Scan for the cell matching the given text and deliver its [X, Y] coordinate at center. 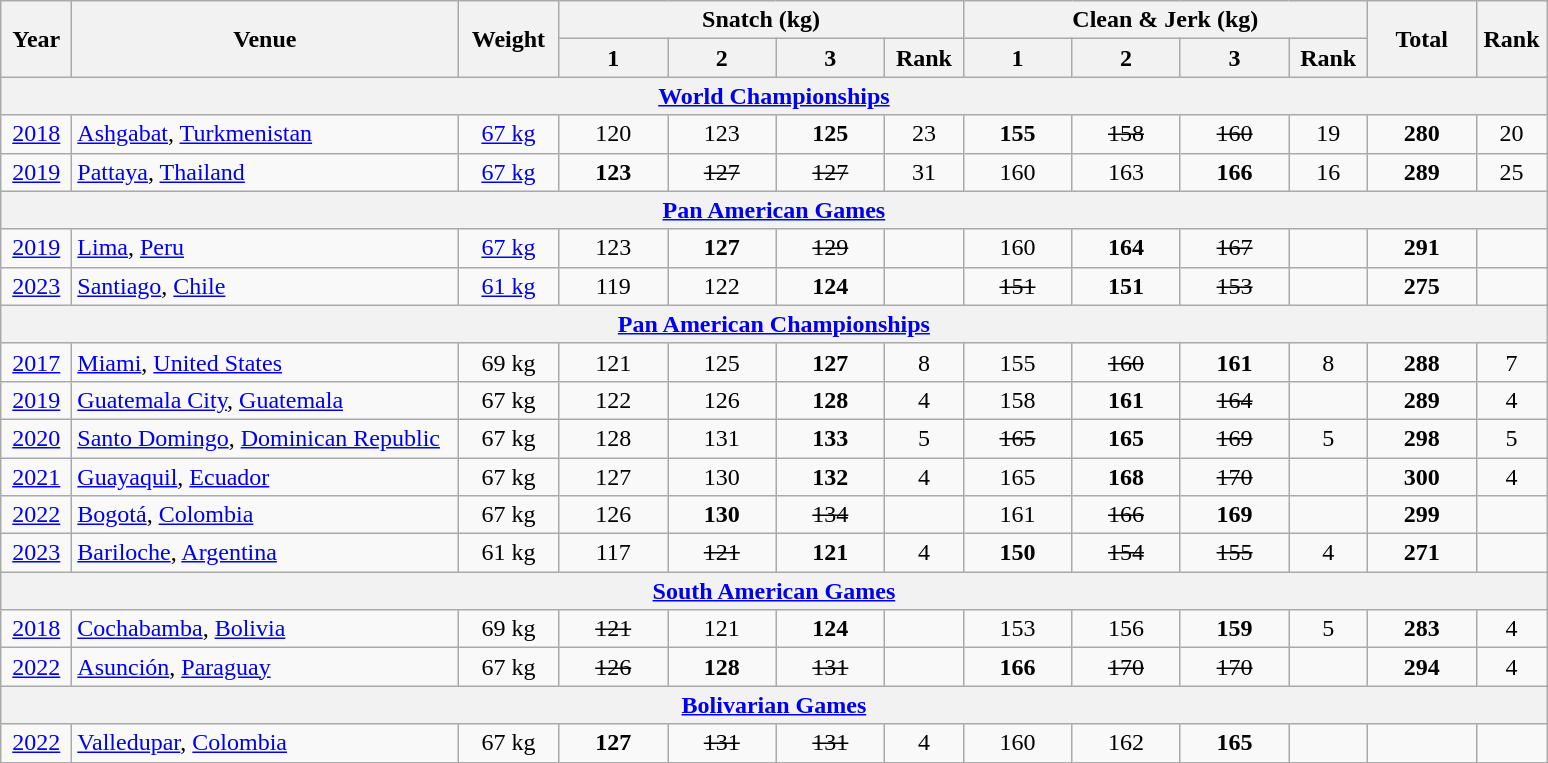
Bolivarian Games [774, 705]
Miami, United States [265, 362]
Year [36, 39]
132 [830, 477]
Valledupar, Colombia [265, 743]
271 [1422, 553]
31 [924, 172]
167 [1234, 248]
283 [1422, 629]
291 [1422, 248]
Ashgabat, Turkmenistan [265, 134]
134 [830, 515]
Guatemala City, Guatemala [265, 400]
159 [1234, 629]
280 [1422, 134]
Snatch (kg) [761, 20]
Guayaquil, Ecuador [265, 477]
300 [1422, 477]
25 [1512, 172]
Pattaya, Thailand [265, 172]
Bariloche, Argentina [265, 553]
23 [924, 134]
117 [614, 553]
16 [1328, 172]
Pan American Championships [774, 324]
Santo Domingo, Dominican Republic [265, 438]
Total [1422, 39]
World Championships [774, 96]
129 [830, 248]
119 [614, 286]
2020 [36, 438]
2017 [36, 362]
2021 [36, 477]
Asunción, Paraguay [265, 667]
133 [830, 438]
19 [1328, 134]
Weight [508, 39]
Pan American Games [774, 210]
154 [1126, 553]
168 [1126, 477]
162 [1126, 743]
Lima, Peru [265, 248]
Venue [265, 39]
163 [1126, 172]
20 [1512, 134]
275 [1422, 286]
7 [1512, 362]
150 [1018, 553]
South American Games [774, 591]
299 [1422, 515]
Cochabamba, Bolivia [265, 629]
298 [1422, 438]
288 [1422, 362]
156 [1126, 629]
Santiago, Chile [265, 286]
Bogotá, Colombia [265, 515]
120 [614, 134]
294 [1422, 667]
Clean & Jerk (kg) [1165, 20]
